Find where the given text appears and provide that cell's center as [X, Y] coordinate. 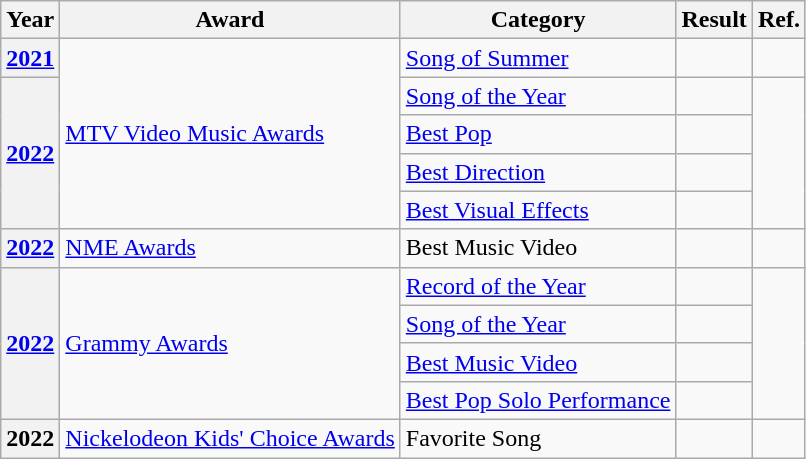
MTV Video Music Awards [230, 134]
Award [230, 20]
Category [538, 20]
Best Pop [538, 134]
Favorite Song [538, 438]
Best Pop Solo Performance [538, 400]
Best Visual Effects [538, 210]
2021 [30, 58]
Result [714, 20]
Record of the Year [538, 286]
Best Direction [538, 172]
Ref. [778, 20]
Year [30, 20]
NME Awards [230, 248]
Song of Summer [538, 58]
Nickelodeon Kids' Choice Awards [230, 438]
Grammy Awards [230, 343]
